For the text-containing cell, return its midpoint in [x, y] coordinate format. 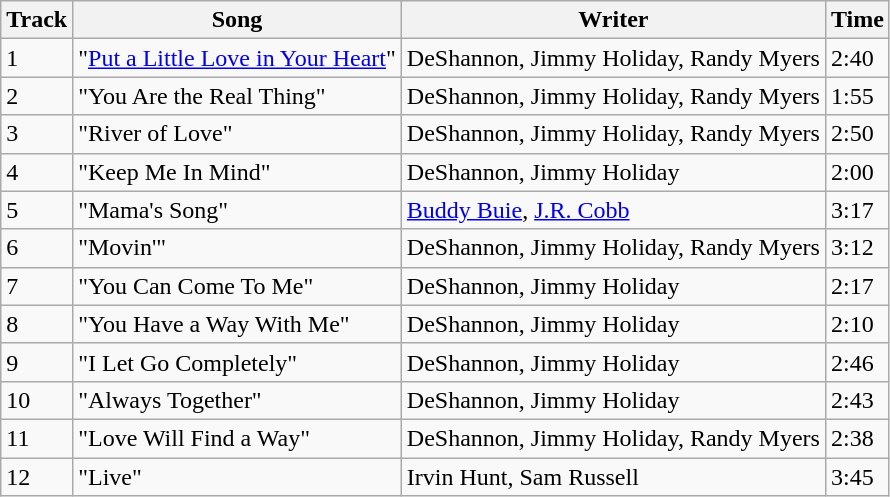
11 [37, 438]
4 [37, 172]
"Movin'" [238, 248]
Writer [613, 20]
"You Have a Way With Me" [238, 324]
2:00 [857, 172]
2:10 [857, 324]
8 [37, 324]
Time [857, 20]
9 [37, 362]
"Love Will Find a Way" [238, 438]
"You Can Come To Me" [238, 286]
"You Are the Real Thing" [238, 96]
12 [37, 477]
"Put a Little Love in Your Heart" [238, 58]
3 [37, 134]
2:17 [857, 286]
Buddy Buie, J.R. Cobb [613, 210]
"Always Together" [238, 400]
Track [37, 20]
10 [37, 400]
3:17 [857, 210]
"Keep Me In Mind" [238, 172]
"I Let Go Completely" [238, 362]
1 [37, 58]
"Mama's Song" [238, 210]
2:46 [857, 362]
Song [238, 20]
2 [37, 96]
3:45 [857, 477]
Irvin Hunt, Sam Russell [613, 477]
"Live" [238, 477]
"River of Love" [238, 134]
3:12 [857, 248]
2:50 [857, 134]
7 [37, 286]
6 [37, 248]
2:38 [857, 438]
2:40 [857, 58]
5 [37, 210]
1:55 [857, 96]
2:43 [857, 400]
